For the text-containing cell, return its midpoint in (x, y) coordinate format. 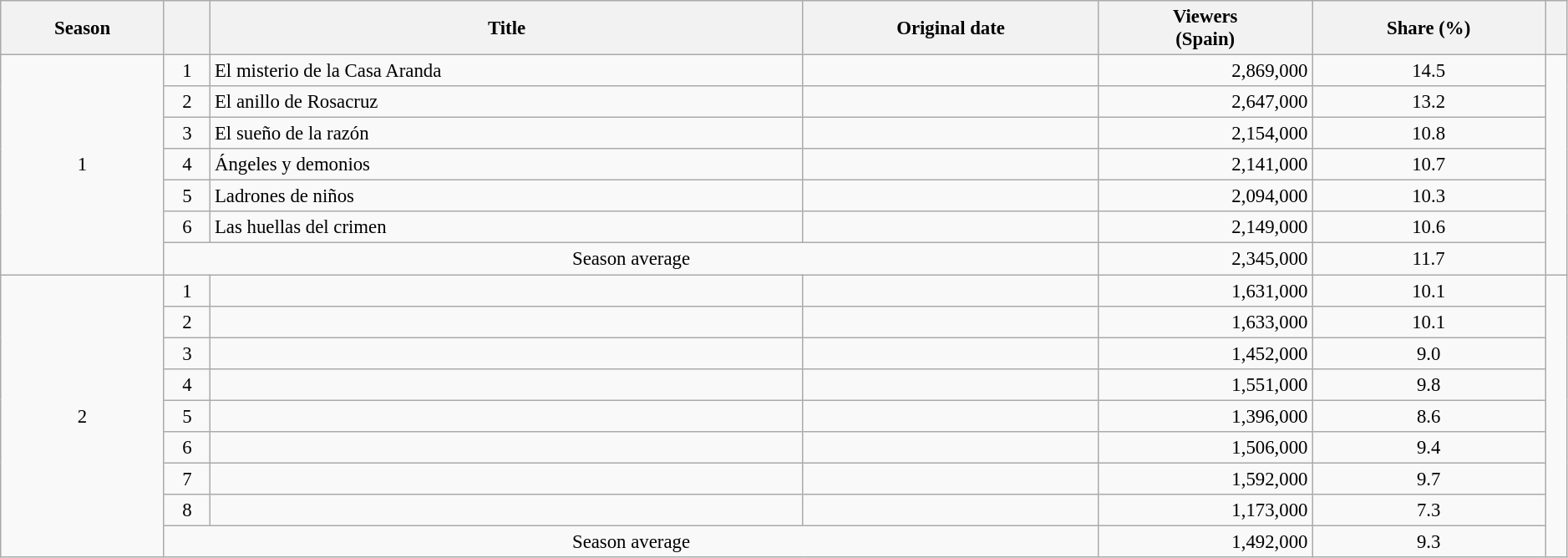
1,592,000 (1205, 479)
Las huellas del crimen (507, 228)
2,154,000 (1205, 134)
El anillo de Rosacruz (507, 102)
Share (%) (1428, 28)
El misterio de la Casa Aranda (507, 71)
El sueño de la razón (507, 134)
10.8 (1428, 134)
Season (83, 28)
2,094,000 (1205, 196)
1,506,000 (1205, 448)
Title (507, 28)
14.5 (1428, 71)
13.2 (1428, 102)
1,492,000 (1205, 541)
8 (187, 510)
1,452,000 (1205, 353)
1,551,000 (1205, 384)
9.3 (1428, 541)
10.7 (1428, 165)
Original date (951, 28)
9.7 (1428, 479)
Ladrones de niños (507, 196)
Ángeles y demonios (507, 165)
2,869,000 (1205, 71)
10.3 (1428, 196)
1,631,000 (1205, 291)
Viewers(Spain) (1205, 28)
2,345,000 (1205, 259)
7.3 (1428, 510)
9.8 (1428, 384)
8.6 (1428, 416)
11.7 (1428, 259)
9.0 (1428, 353)
2,647,000 (1205, 102)
1,173,000 (1205, 510)
2,141,000 (1205, 165)
2,149,000 (1205, 228)
7 (187, 479)
1,396,000 (1205, 416)
10.6 (1428, 228)
1,633,000 (1205, 322)
9.4 (1428, 448)
